Identify which cell holds the provided text, then report its [x, y] central coordinate. 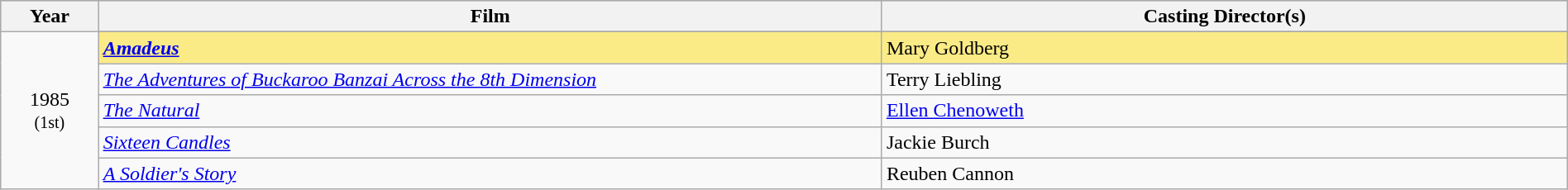
Ellen Chenoweth [1224, 111]
The Adventures of Buckaroo Banzai Across the 8th Dimension [490, 79]
1985(1st) [50, 111]
Terry Liebling [1224, 79]
Mary Goldberg [1224, 48]
Amadeus [490, 48]
A Soldier's Story [490, 173]
The Natural [490, 111]
Film [490, 17]
Reuben Cannon [1224, 173]
Sixteen Candles [490, 142]
Casting Director(s) [1224, 17]
Jackie Burch [1224, 142]
Year [50, 17]
